Extract the [x, y] coordinate from the center of the cell holding the provided text.  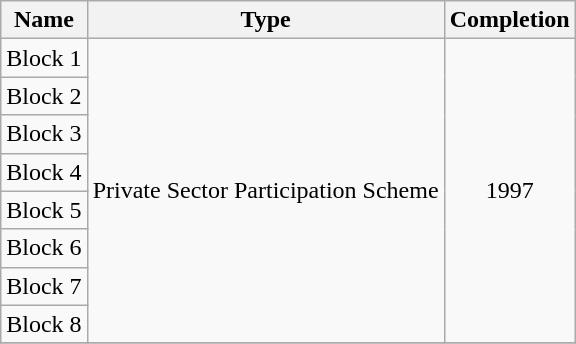
Name [44, 20]
Block 5 [44, 210]
Block 3 [44, 134]
Block 6 [44, 248]
Block 4 [44, 172]
Block 1 [44, 58]
Private Sector Participation Scheme [266, 191]
Type [266, 20]
Block 2 [44, 96]
Completion [510, 20]
1997 [510, 191]
Block 7 [44, 286]
Block 8 [44, 324]
